Extract the [X, Y] coordinate from the center of the cell holding the provided text.  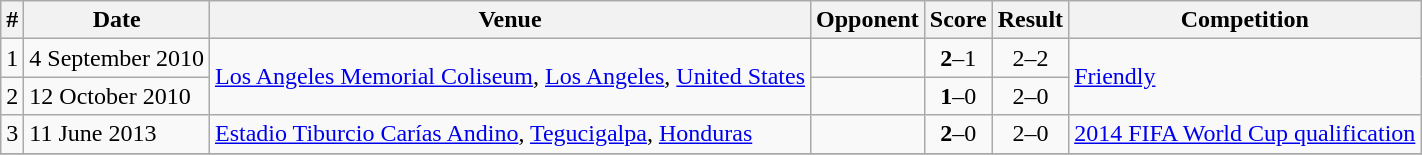
3 [12, 134]
4 September 2010 [117, 58]
Estadio Tiburcio Carías Andino, Tegucigalpa, Honduras [510, 134]
Competition [1245, 20]
2 [12, 96]
2–1 [958, 58]
Los Angeles Memorial Coliseum, Los Angeles, United States [510, 77]
2014 FIFA World Cup qualification [1245, 134]
Friendly [1245, 77]
12 October 2010 [117, 96]
Opponent [868, 20]
Date [117, 20]
Venue [510, 20]
# [12, 20]
1 [12, 58]
11 June 2013 [117, 134]
Result [1030, 20]
1–0 [958, 96]
Score [958, 20]
2–2 [1030, 58]
